Determine the [x, y] coordinate at the center of the cell enclosing the given text.  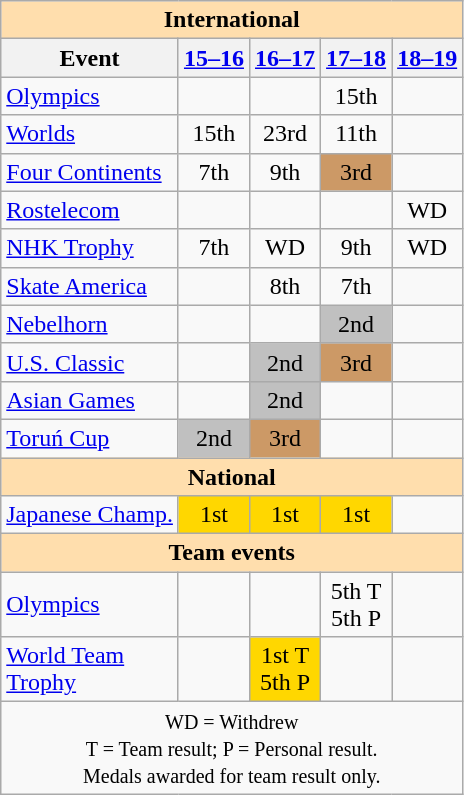
Asian Games [90, 400]
International [232, 20]
WD = Withdrew T = Team result; P = Personal result. Medals awarded for team result only. [232, 748]
Event [90, 58]
23rd [284, 134]
Team events [232, 553]
Worlds [90, 134]
15–16 [214, 58]
1st T 5th P [284, 670]
U.S. Classic [90, 362]
18–19 [428, 58]
NHK Trophy [90, 248]
National [232, 477]
17–18 [356, 58]
Nebelhorn [90, 324]
16–17 [284, 58]
Rostelecom [90, 210]
11th [356, 134]
5th T 5th P [356, 604]
Japanese Champ. [90, 515]
Four Continents [90, 172]
Skate America [90, 286]
8th [284, 286]
Toruń Cup [90, 438]
World Team Trophy [90, 670]
